Output the [x, y] coordinate of the center of the cell containing the given text.  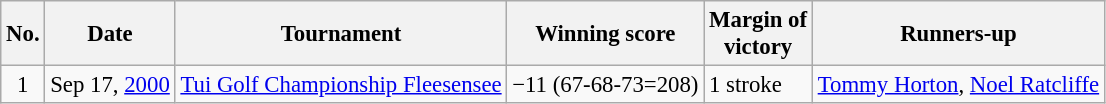
Tommy Horton, Noel Ratcliffe [958, 85]
Runners-up [958, 34]
1 stroke [758, 85]
−11 (67-68-73=208) [606, 85]
1 [23, 85]
Sep 17, 2000 [110, 85]
Date [110, 34]
Margin ofvictory [758, 34]
Tui Golf Championship Fleesensee [341, 85]
Tournament [341, 34]
Winning score [606, 34]
No. [23, 34]
